Locate the cell with the specified text and output its [x, y] center coordinate. 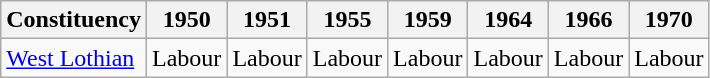
Constituency [74, 20]
1964 [508, 20]
West Lothian [74, 58]
1950 [186, 20]
1966 [588, 20]
1970 [669, 20]
1955 [347, 20]
1959 [428, 20]
1951 [267, 20]
